Capture the cell that displays the provided text and extract its [x, y] central coordinate. 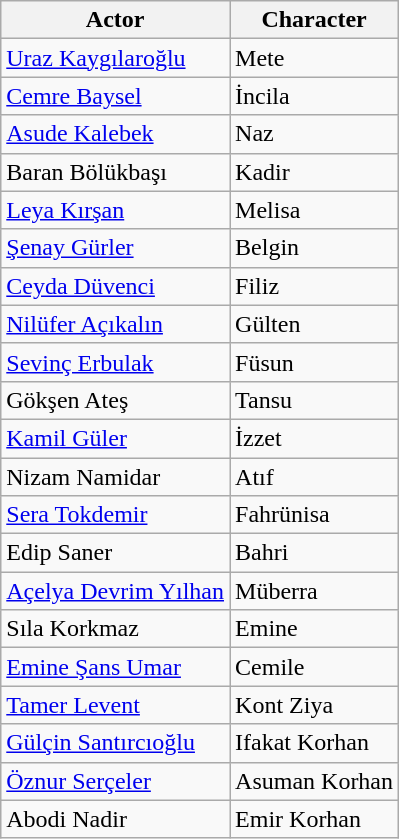
Füsun [314, 362]
Emir Korhan [314, 819]
Sera Tokdemir [116, 515]
Kont Ziya [314, 705]
Ceyda Düvenci [116, 286]
Cemre Baysel [116, 96]
Gülten [314, 324]
Öznur Serçeler [116, 781]
Sevinç Erbulak [116, 362]
Tansu [314, 400]
Melisa [314, 210]
Açelya Devrim Yılhan [116, 591]
Tamer Levent [116, 705]
Kamil Güler [116, 438]
Leya Kırşan [116, 210]
Nizam Namidar [116, 477]
Filiz [314, 286]
Character [314, 20]
Cemile [314, 667]
Kadir [314, 172]
Asuman Korhan [314, 781]
Emine Şans Umar [116, 667]
Belgin [314, 248]
Nilüfer Açıkalın [116, 324]
Mete [314, 58]
Şenay Gürler [116, 248]
Bahri [314, 553]
İzzet [314, 438]
Atıf [314, 477]
Emine [314, 629]
Baran Bölükbaşı [116, 172]
Gökşen Ateş [116, 400]
Sıla Korkmaz [116, 629]
Asude Kalebek [116, 134]
Müberra [314, 591]
Ifakat Korhan [314, 743]
Abodi Nadir [116, 819]
Naz [314, 134]
Gülçin Santırcıoğlu [116, 743]
Edip Saner [116, 553]
İncila [314, 96]
Uraz Kaygılaroğlu [116, 58]
Actor [116, 20]
Fahrünisa [314, 515]
